Find where the given text appears and provide that cell's center as (x, y) coordinate. 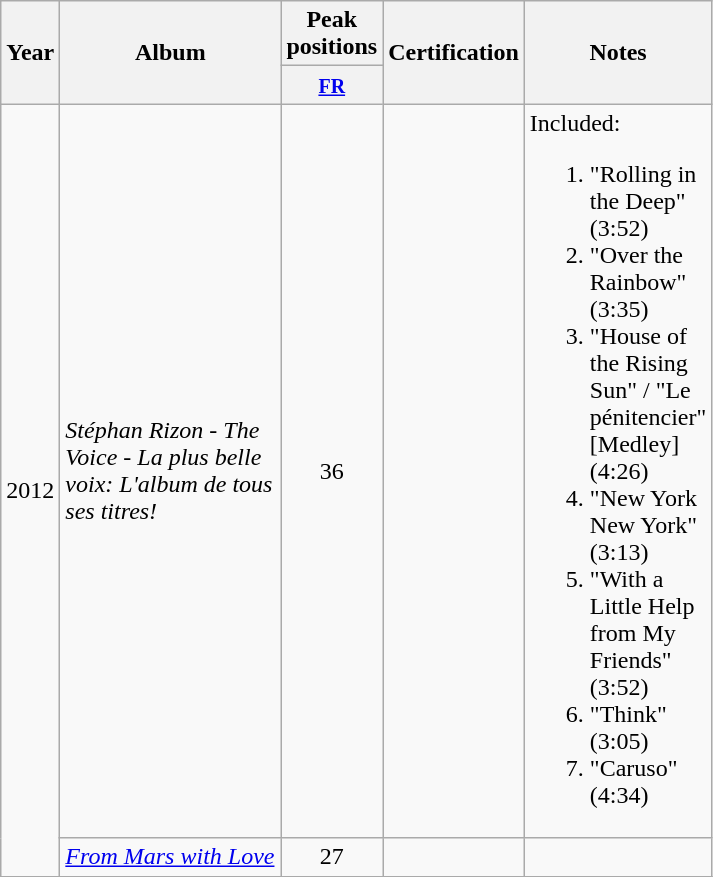
Certification (454, 52)
Peak positions (332, 34)
Stéphan Rizon - The Voice - La plus belle voix: L'album de tous ses titres! (170, 471)
From Mars with Love (170, 857)
27 (332, 857)
2012 (30, 490)
FR (332, 85)
Notes (618, 52)
Album (170, 52)
36 (332, 471)
Year (30, 52)
